For the text-containing cell, return its midpoint in (X, Y) coordinate format. 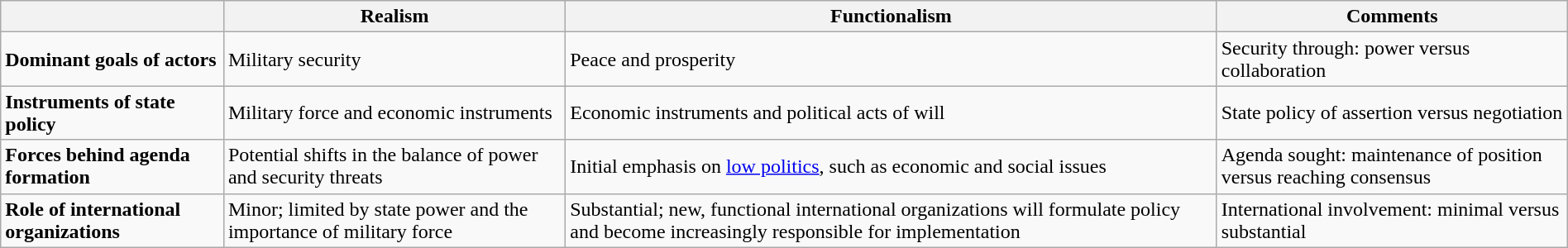
Security through: power versus collaboration (1392, 60)
Substantial; new, functional international organizations will formulate policy and become increasingly responsible for implementation (892, 220)
Agenda sought: maintenance of position versus reaching consensus (1392, 167)
Dominant goals of actors (112, 60)
Peace and prosperity (892, 60)
Potential shifts in the balance of power and security threats (394, 167)
Minor; limited by state power and the importance of military force (394, 220)
Military force and economic instruments (394, 112)
State policy of assertion versus negotiation (1392, 112)
International involvement: minimal versus substantial (1392, 220)
Economic instruments and political acts of will (892, 112)
Functionalism (892, 17)
Initial emphasis on low politics, such as economic and social issues (892, 167)
Role of international organizations (112, 220)
Comments (1392, 17)
Forces behind agenda formation (112, 167)
Instruments of state policy (112, 112)
Realism (394, 17)
Military security (394, 60)
